Capture the cell that displays the provided text and extract its [X, Y] central coordinate. 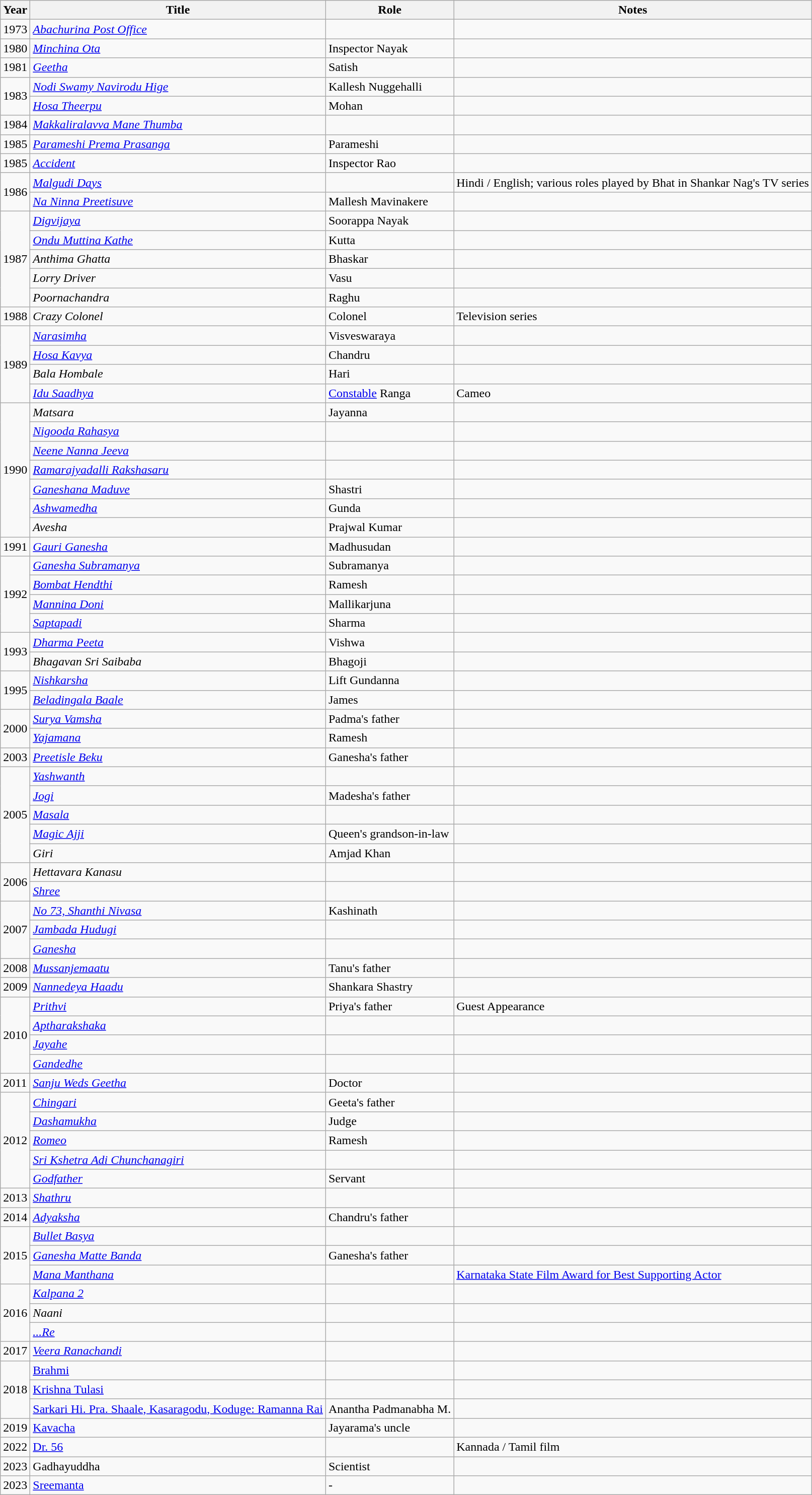
Doctor [389, 1083]
Constable Ranga [389, 393]
Digvijaya [178, 220]
Scientist [389, 1466]
1984 [15, 125]
Accident [178, 163]
2022 [15, 1447]
Poornachandra [178, 297]
Anthima Ghatta [178, 259]
Magic Ajji [178, 834]
Chingari [178, 1102]
Dashamukha [178, 1121]
Yajamana [178, 738]
Kashinath [389, 911]
1983 [15, 96]
Jambada Hudugi [178, 930]
2000 [15, 728]
2009 [15, 987]
Ramarajyadalli Rakshasaru [178, 470]
2006 [15, 882]
Adyaksha [178, 1217]
Bhaskar [389, 259]
Amjad Khan [389, 853]
Servant [389, 1179]
Idu Saadhya [178, 393]
Gandedhe [178, 1064]
Hosa Theerpu [178, 106]
Matsara [178, 412]
Year [15, 10]
Ondu Muttina Kathe [178, 240]
Role [389, 10]
Sanju Weds Geetha [178, 1083]
Priya's father [389, 1006]
Sharma [389, 623]
Krishna Tulasi [178, 1389]
1993 [15, 652]
Lorry Driver [178, 278]
Ganesha Matte Banda [178, 1255]
Madhusudan [389, 546]
Ashwamedha [178, 508]
Mussanjemaatu [178, 968]
Visveswaraya [389, 336]
Television series [633, 317]
1991 [15, 546]
Shastri [389, 489]
Mannina Doni [178, 604]
2003 [15, 757]
Title [178, 10]
Aptharakshaka [178, 1025]
2016 [15, 1313]
Bhagavan Sri Saibaba [178, 661]
Masala [178, 814]
2011 [15, 1083]
Godfather [178, 1179]
Nannedeya Haadu [178, 987]
- [389, 1485]
Mana Manthana [178, 1275]
1987 [15, 259]
Colonel [389, 317]
Inspector Rao [389, 163]
Jayarama's uncle [389, 1428]
Abachurina Post Office [178, 29]
Mallikarjuna [389, 604]
Gauri Ganesha [178, 546]
2012 [15, 1140]
Bala Hombale [178, 374]
Soorappa Nayak [389, 220]
Shree [178, 891]
Ganeshana Maduve [178, 489]
Minchina Ota [178, 48]
2013 [15, 1198]
1989 [15, 364]
Nodi Swamy Navirodu Hige [178, 87]
Kalpana 2 [178, 1294]
Gadhayuddha [178, 1466]
Kannada / Tamil film [633, 1447]
Subramanya [389, 566]
Narasimha [178, 336]
Makkaliralavva Mane Thumba [178, 125]
Parameshi [389, 144]
Prithvi [178, 1006]
Hari [389, 374]
Bombat Hendthi [178, 585]
Queen's grandson-in-law [389, 834]
Geeta's father [389, 1102]
Shathru [178, 1198]
1990 [15, 470]
Chandru [389, 355]
Sri Kshetra Adi Chunchanagiri [178, 1159]
2010 [15, 1035]
2015 [15, 1255]
Nigooda Rahasya [178, 431]
Dharma Peeta [178, 642]
Neene Nanna Jeeva [178, 451]
Satish [389, 67]
Lift Gundanna [389, 681]
Inspector Nayak [389, 48]
Cameo [633, 393]
2019 [15, 1428]
Raghu [389, 297]
Karnataka State Film Award for Best Supporting Actor [633, 1275]
Crazy Colonel [178, 317]
Malgudi Days [178, 182]
No 73, Shanthi Nivasa [178, 911]
Bhagoji [389, 661]
Vasu [389, 278]
Brahmi [178, 1370]
Hosa Kavya [178, 355]
Prajwal Kumar [389, 527]
Jogi [178, 795]
1995 [15, 690]
Vishwa [389, 642]
Kavacha [178, 1428]
1992 [15, 594]
Kutta [389, 240]
2005 [15, 814]
Guest Appearance [633, 1006]
Veera Ranachandi [178, 1351]
Surya Vamsha [178, 719]
Chandru's father [389, 1217]
2007 [15, 930]
Sarkari Hi. Pra. Shaale, Kasaragodu, Koduge: Ramanna Rai [178, 1408]
1988 [15, 317]
Saptapadi [178, 623]
Geetha [178, 67]
Ganesha [178, 949]
1980 [15, 48]
Preetisle Beku [178, 757]
Dr. 56 [178, 1447]
Sreemanta [178, 1485]
Giri [178, 853]
Na Ninna Preetisuve [178, 201]
2014 [15, 1217]
Padma's father [389, 719]
Tanu's father [389, 968]
Kallesh Nuggehalli [389, 87]
Hindi / English; various roles played by Bhat in Shankar Nag's TV series [633, 182]
Hettavara Kanasu [178, 872]
2018 [15, 1389]
Nishkarsha [178, 681]
1981 [15, 67]
Jayanna [389, 412]
James [389, 700]
2008 [15, 968]
2017 [15, 1351]
1986 [15, 192]
Mallesh Mavinakere [389, 201]
Parameshi Prema Prasanga [178, 144]
Gunda [389, 508]
Yashwanth [178, 776]
Judge [389, 1121]
1973 [15, 29]
Bullet Basya [178, 1236]
...Re [178, 1332]
Beladingala Baale [178, 700]
Shankara Shastry [389, 987]
Anantha Padmanabha M. [389, 1408]
Romeo [178, 1140]
Jayahe [178, 1044]
Ganesha Subramanya [178, 566]
Madesha's father [389, 795]
Avesha [178, 527]
Naani [178, 1313]
Notes [633, 10]
Mohan [389, 106]
